Scan for the cell matching the given text and deliver its (x, y) coordinate at center. 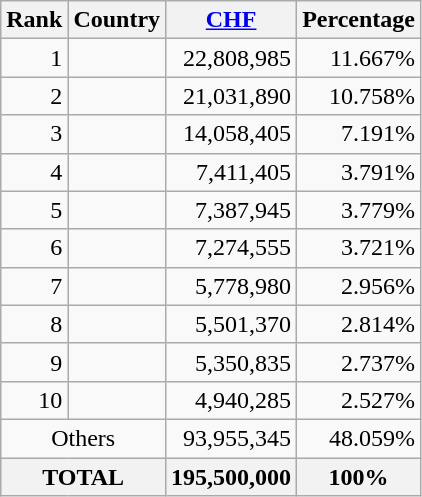
4 (34, 172)
5,778,980 (232, 286)
2.527% (359, 400)
Percentage (359, 20)
TOTAL (84, 477)
14,058,405 (232, 134)
Rank (34, 20)
5,350,835 (232, 362)
CHF (232, 20)
48.059% (359, 438)
7.191% (359, 134)
22,808,985 (232, 58)
4,940,285 (232, 400)
100% (359, 477)
21,031,890 (232, 96)
195,500,000 (232, 477)
3.721% (359, 248)
2.737% (359, 362)
Others (84, 438)
3.791% (359, 172)
Country (117, 20)
10.758% (359, 96)
3 (34, 134)
11.667% (359, 58)
9 (34, 362)
93,955,345 (232, 438)
7,274,555 (232, 248)
2 (34, 96)
5,501,370 (232, 324)
1 (34, 58)
10 (34, 400)
7,387,945 (232, 210)
7 (34, 286)
2.814% (359, 324)
8 (34, 324)
7,411,405 (232, 172)
3.779% (359, 210)
2.956% (359, 286)
6 (34, 248)
5 (34, 210)
